From the cell containing the given text, extract its center point as (x, y) coordinate. 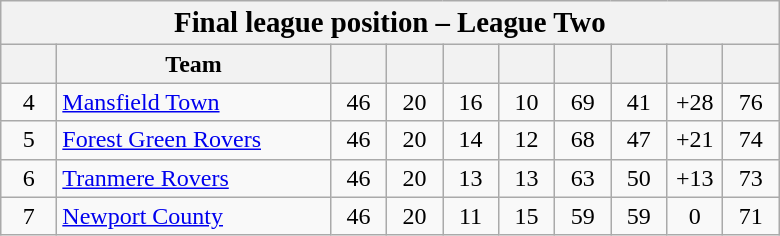
6 (29, 178)
Tranmere Rovers (194, 178)
+21 (695, 140)
63 (583, 178)
16 (470, 102)
Team (194, 64)
5 (29, 140)
12 (527, 140)
+28 (695, 102)
10 (527, 102)
Mansfield Town (194, 102)
14 (470, 140)
11 (470, 216)
4 (29, 102)
+13 (695, 178)
Newport County (194, 216)
74 (751, 140)
69 (583, 102)
41 (639, 102)
0 (695, 216)
47 (639, 140)
Forest Green Rovers (194, 140)
76 (751, 102)
68 (583, 140)
71 (751, 216)
15 (527, 216)
50 (639, 178)
7 (29, 216)
Final league position – League Two (390, 23)
73 (751, 178)
